Identify which cell holds the provided text, then report its (x, y) central coordinate. 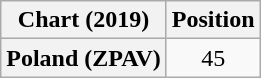
Poland (ZPAV) (84, 58)
45 (213, 58)
Chart (2019) (84, 20)
Position (213, 20)
